Identify which cell holds the provided text, then report its [X, Y] central coordinate. 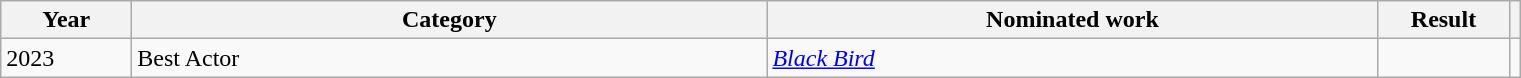
Nominated work [1072, 20]
Year [66, 20]
2023 [66, 58]
Category [450, 20]
Result [1444, 20]
Black Bird [1072, 58]
Best Actor [450, 58]
